Provide the [x, y] coordinate of the cell's center where the given text is located.  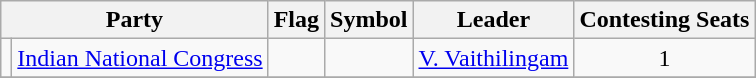
Leader [494, 20]
Flag [296, 20]
1 [664, 58]
Party [134, 20]
Contesting Seats [664, 20]
Symbol [369, 20]
Indian National Congress [140, 58]
V. Vaithilingam [494, 58]
